Return the (x, y) coordinate for the center point of the cell that contains the specified text.  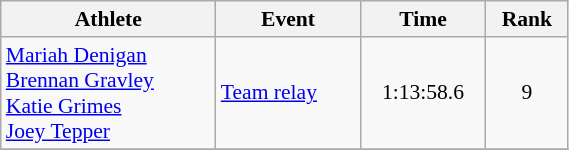
9 (527, 93)
Athlete (108, 19)
Mariah Denigan Brennan Gravley Katie Grimes Joey Tepper (108, 93)
Rank (527, 19)
Event (288, 19)
Team relay (288, 93)
Time (422, 19)
1:13:58.6 (422, 93)
